Pinpoint the cell where the given text exists, returning its [X, Y] midpoint coordinate. 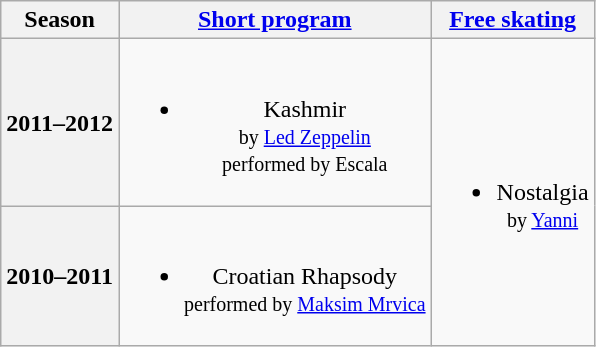
Season [60, 20]
Kashmir by Led Zeppelin performed by Escala [274, 122]
Nostalgia by Yanni [512, 192]
2011–2012 [60, 122]
Short program [274, 20]
Croatian Rhapsody performed by Maksim Mrvica [274, 276]
2010–2011 [60, 276]
Free skating [512, 20]
